Pinpoint the cell where the given text exists, returning its (x, y) midpoint coordinate. 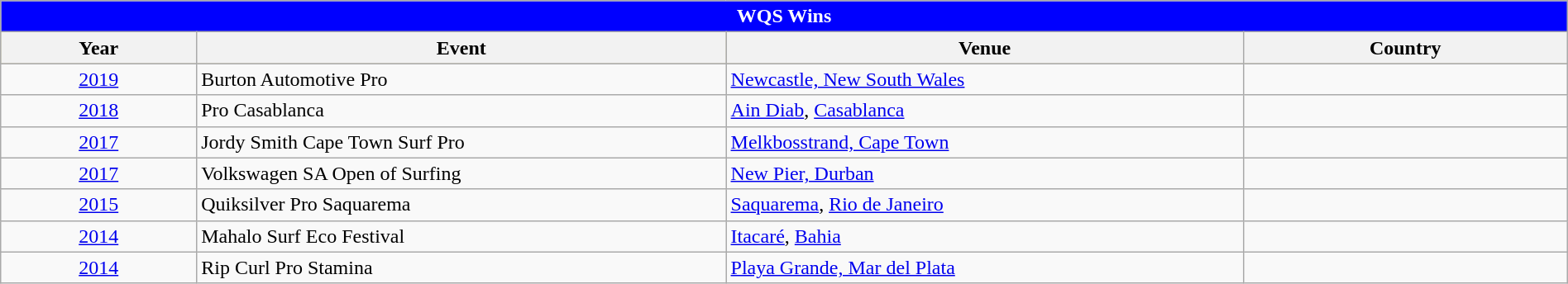
Saquarema, Rio de Janeiro (984, 205)
Itacaré, Bahia (984, 236)
Event (461, 48)
New Pier, Durban (984, 173)
Playa Grande, Mar del Plata (984, 267)
2019 (99, 79)
Pro Casablanca (461, 111)
Melkbosstrand, Cape Town (984, 142)
Volkswagen SA Open of Surfing (461, 173)
Ain Diab, Casablanca (984, 111)
Mahalo Surf Eco Festival (461, 236)
Burton Automotive Pro (461, 79)
Country (1405, 48)
2015 (99, 205)
Newcastle, New South Wales (984, 79)
Quiksilver Pro Saquarema (461, 205)
2018 (99, 111)
Venue (984, 48)
Year (99, 48)
WQS Wins (784, 17)
Rip Curl Pro Stamina (461, 267)
Jordy Smith Cape Town Surf Pro (461, 142)
